Pinpoint the cell where the given text exists, returning its (x, y) midpoint coordinate. 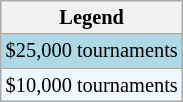
$10,000 tournaments (92, 85)
$25,000 tournaments (92, 51)
Legend (92, 17)
